Capture the cell that displays the provided text and extract its (x, y) central coordinate. 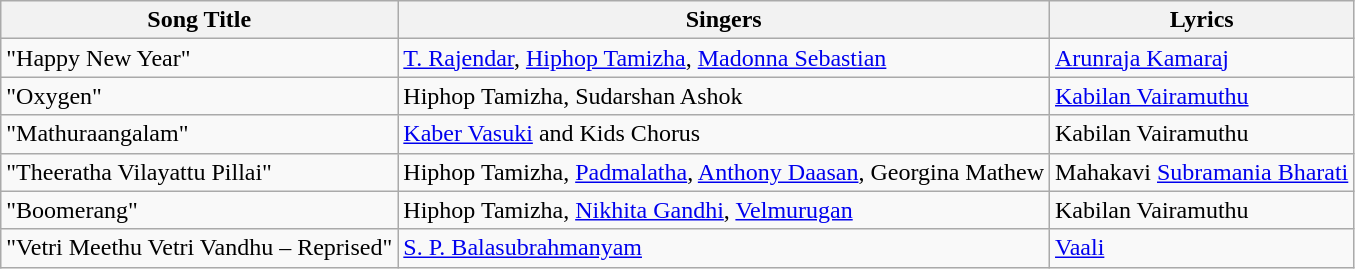
Arunraja Kamaraj (1202, 58)
Kaber Vasuki and Kids Chorus (724, 134)
"Oxygen" (200, 96)
Lyrics (1202, 20)
Hiphop Tamizha, Padmalatha, Anthony Daasan, Georgina Mathew (724, 172)
"Vetri Meethu Vetri Vandhu – Reprised" (200, 248)
T. Rajendar, Hiphop Tamizha, Madonna Sebastian (724, 58)
Hiphop Tamizha, Sudarshan Ashok (724, 96)
"Boomerang" (200, 210)
Mahakavi Subramania Bharati (1202, 172)
Vaali (1202, 248)
"Mathuraangalam" (200, 134)
Hiphop Tamizha, Nikhita Gandhi, Velmurugan (724, 210)
S. P. Balasubrahmanyam (724, 248)
Song Title (200, 20)
"Happy New Year" (200, 58)
Singers (724, 20)
"Theeratha Vilayattu Pillai" (200, 172)
